Output the (x, y) coordinate of the center of the cell containing the given text.  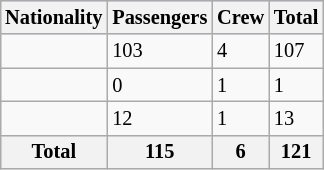
Nationality (54, 18)
115 (160, 152)
107 (296, 51)
4 (240, 51)
103 (160, 51)
12 (160, 119)
13 (296, 119)
0 (160, 85)
Crew (240, 18)
Passengers (160, 18)
6 (240, 152)
121 (296, 152)
